Output the [X, Y] coordinate of the center of the cell containing the given text.  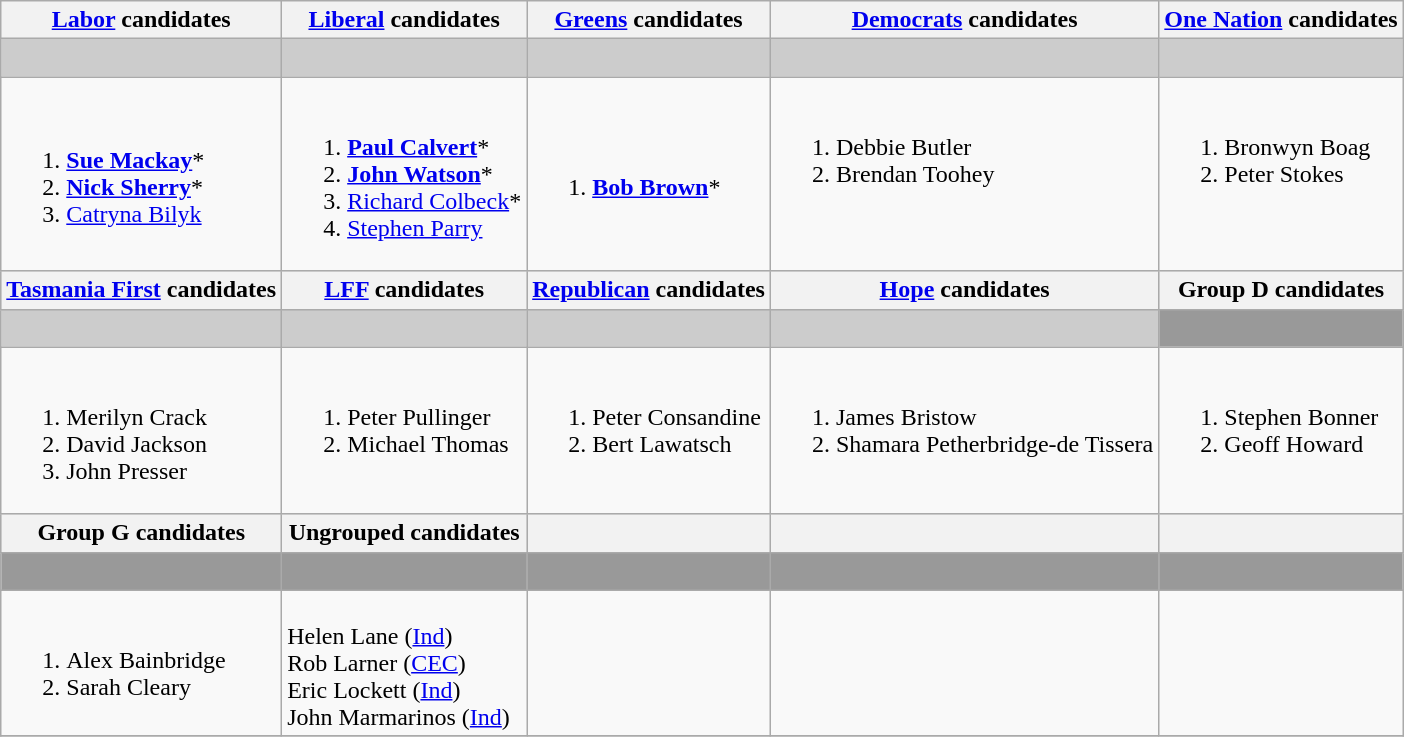
Liberal candidates [404, 20]
LFF candidates [404, 290]
One Nation candidates [1281, 20]
Merilyn CrackDavid JacksonJohn Presser [142, 430]
Tasmania First candidates [142, 290]
Group D candidates [1281, 290]
Democrats candidates [964, 20]
Paul Calvert*John Watson*Richard Colbeck*Stephen Parry [404, 174]
Sue Mackay*Nick Sherry*Catryna Bilyk [142, 174]
Helen Lane (Ind) Rob Larner (CEC) Eric Lockett (Ind) John Marmarinos (Ind) [404, 663]
Alex BainbridgeSarah Cleary [142, 663]
Debbie ButlerBrendan Toohey [964, 174]
Hope candidates [964, 290]
Bob Brown* [649, 174]
Group G candidates [142, 533]
Labor candidates [142, 20]
Ungrouped candidates [404, 533]
Bronwyn BoagPeter Stokes [1281, 174]
Stephen BonnerGeoff Howard [1281, 430]
Peter PullingerMichael Thomas [404, 430]
James BristowShamara Petherbridge-de Tissera [964, 430]
Peter ConsandineBert Lawatsch [649, 430]
Greens candidates [649, 20]
Republican candidates [649, 290]
